Provide the [X, Y] coordinate of the cell's center where the given text is located.  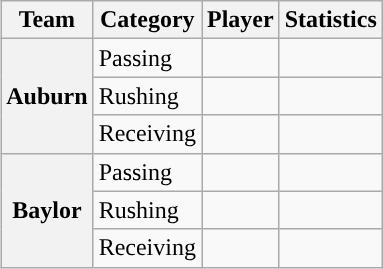
Team [47, 20]
Statistics [330, 20]
Player [241, 20]
Auburn [47, 96]
Baylor [47, 210]
Category [147, 20]
